Capture the cell that displays the provided text and extract its [X, Y] central coordinate. 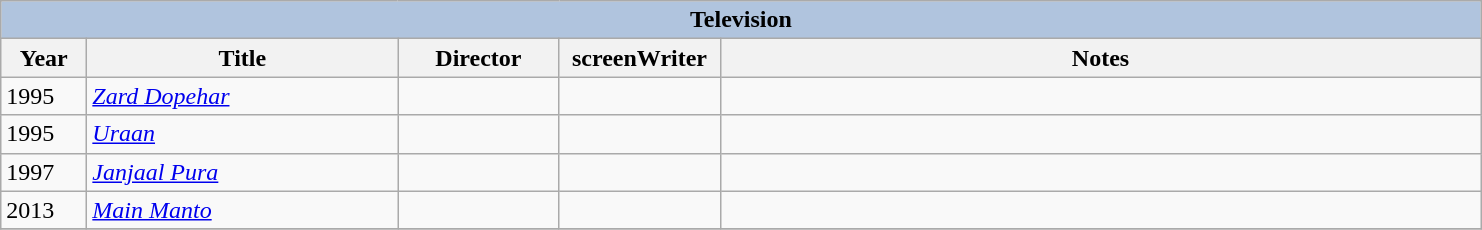
screenWriter [640, 58]
Main Manto [242, 210]
Zard Dopehar [242, 96]
Notes [1100, 58]
Janjaal Pura [242, 172]
Television [741, 20]
2013 [44, 210]
Uraan [242, 134]
Year [44, 58]
Director [478, 58]
1997 [44, 172]
Title [242, 58]
